Provide the (x, y) coordinate of the cell's center where the given text is located.  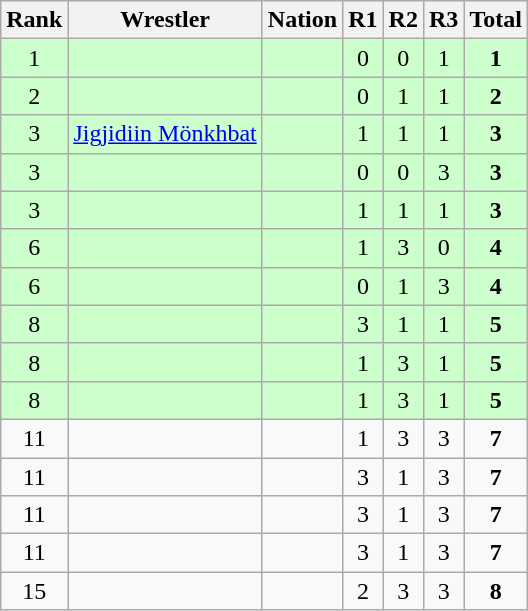
R2 (403, 20)
R3 (443, 20)
Jigjidiin Mönkhbat (165, 134)
Wrestler (165, 20)
Rank (34, 20)
Total (496, 20)
Nation (302, 20)
15 (34, 591)
R1 (363, 20)
